Search for the cell housing the specified text and yield its [x, y] center coordinate. 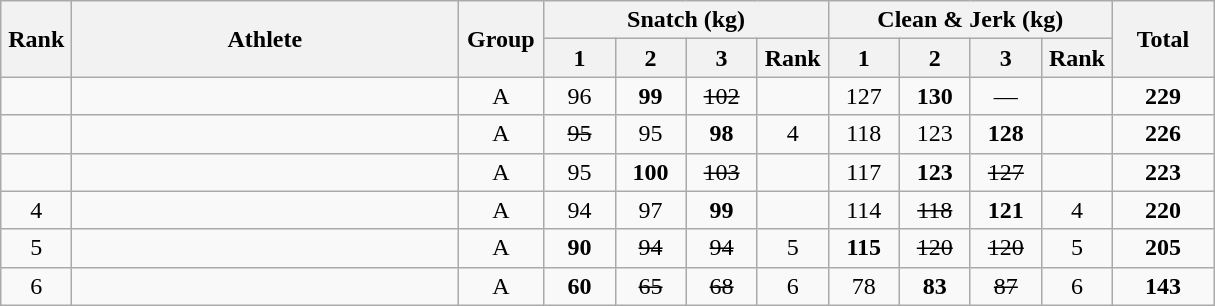
60 [580, 286]
90 [580, 248]
96 [580, 96]
223 [1162, 172]
103 [722, 172]
78 [864, 286]
98 [722, 134]
87 [1006, 286]
— [1006, 96]
226 [1162, 134]
68 [722, 286]
205 [1162, 248]
115 [864, 248]
114 [864, 210]
130 [934, 96]
Total [1162, 39]
102 [722, 96]
83 [934, 286]
121 [1006, 210]
Athlete [265, 39]
97 [650, 210]
229 [1162, 96]
Group [501, 39]
220 [1162, 210]
117 [864, 172]
128 [1006, 134]
65 [650, 286]
143 [1162, 286]
Snatch (kg) [686, 20]
100 [650, 172]
Clean & Jerk (kg) [970, 20]
